Return the (x, y) coordinate for the center point of the cell that contains the specified text.  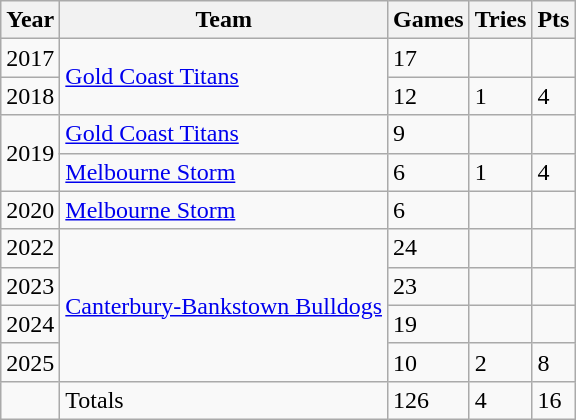
10 (429, 362)
16 (554, 400)
2025 (30, 362)
19 (429, 324)
24 (429, 248)
2018 (30, 96)
8 (554, 362)
2020 (30, 210)
17 (429, 58)
2019 (30, 153)
Pts (554, 20)
2 (500, 362)
2024 (30, 324)
Year (30, 20)
Team (224, 20)
Games (429, 20)
2017 (30, 58)
2023 (30, 286)
Tries (500, 20)
23 (429, 286)
Canterbury-Bankstown Bulldogs (224, 305)
9 (429, 134)
12 (429, 96)
126 (429, 400)
2022 (30, 248)
Totals (224, 400)
